From the cell containing the given text, extract its center point as [X, Y] coordinate. 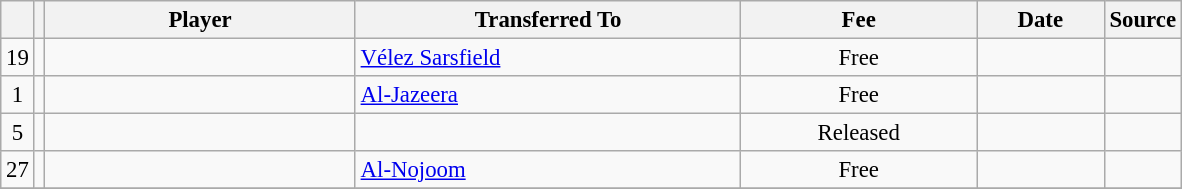
Al-Nojoom [548, 170]
5 [18, 133]
Date [1040, 20]
1 [18, 95]
Transferred To [548, 20]
Fee [859, 20]
27 [18, 170]
Al-Jazeera [548, 95]
Vélez Sarsfield [548, 58]
Released [859, 133]
Player [200, 20]
Source [1142, 20]
19 [18, 58]
